For the text-containing cell, return its midpoint in [x, y] coordinate format. 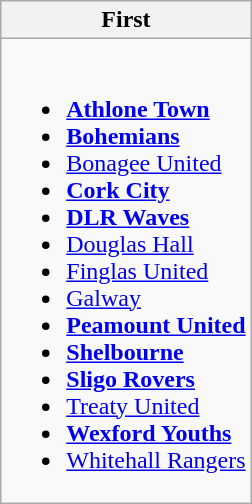
First [126, 20]
